From the cell containing the given text, extract its center point as (x, y) coordinate. 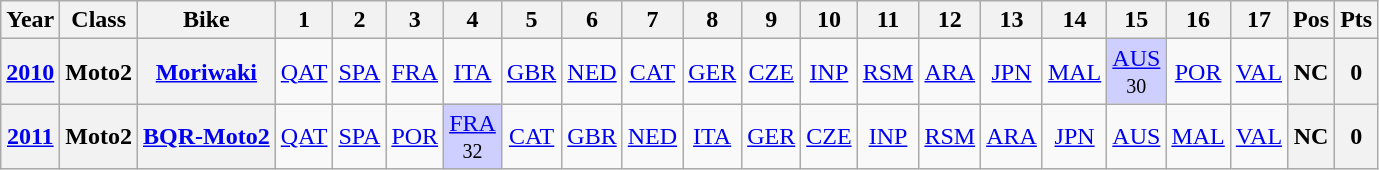
2 (360, 20)
8 (712, 20)
1 (304, 20)
5 (531, 20)
14 (1074, 20)
2011 (30, 136)
Bike (207, 20)
Moriwaki (207, 72)
7 (652, 20)
2010 (30, 72)
AUS (1136, 136)
6 (592, 20)
3 (415, 20)
16 (1198, 20)
4 (473, 20)
Pos (1312, 20)
AUS30 (1136, 72)
Pts (1356, 20)
12 (950, 20)
15 (1136, 20)
9 (772, 20)
FRA (415, 72)
BQR-Moto2 (207, 136)
Year (30, 20)
FRA32 (473, 136)
10 (829, 20)
17 (1258, 20)
11 (888, 20)
13 (1012, 20)
Class (99, 20)
